Scan for the cell matching the given text and deliver its [X, Y] coordinate at center. 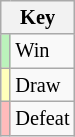
Draw [42, 85]
Key [38, 17]
Win [42, 51]
Defeat [42, 118]
